Determine the [x, y] coordinate at the center of the cell enclosing the given text.  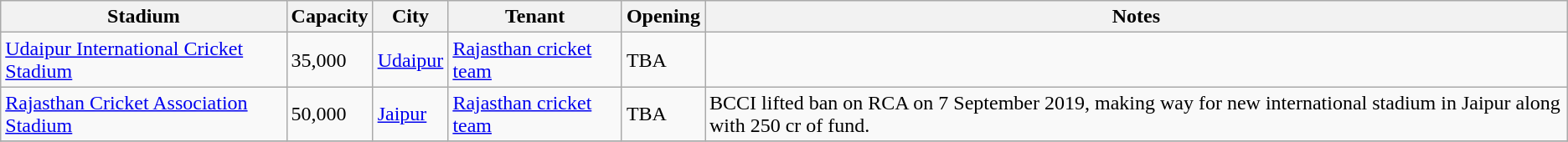
BCCI lifted ban on RCA on 7 September 2019, making way for new international stadium in Jaipur along with 250 cr of fund. [1137, 114]
Capacity [330, 17]
Tenant [535, 17]
Notes [1137, 17]
Stadium [144, 17]
Rajasthan Cricket Association Stadium [144, 114]
Jaipur [410, 114]
Udaipur [410, 60]
Opening [663, 17]
Udaipur International Cricket Stadium [144, 60]
50,000 [330, 114]
35,000 [330, 60]
City [410, 17]
